Output the [X, Y] coordinate of the center of the cell containing the given text.  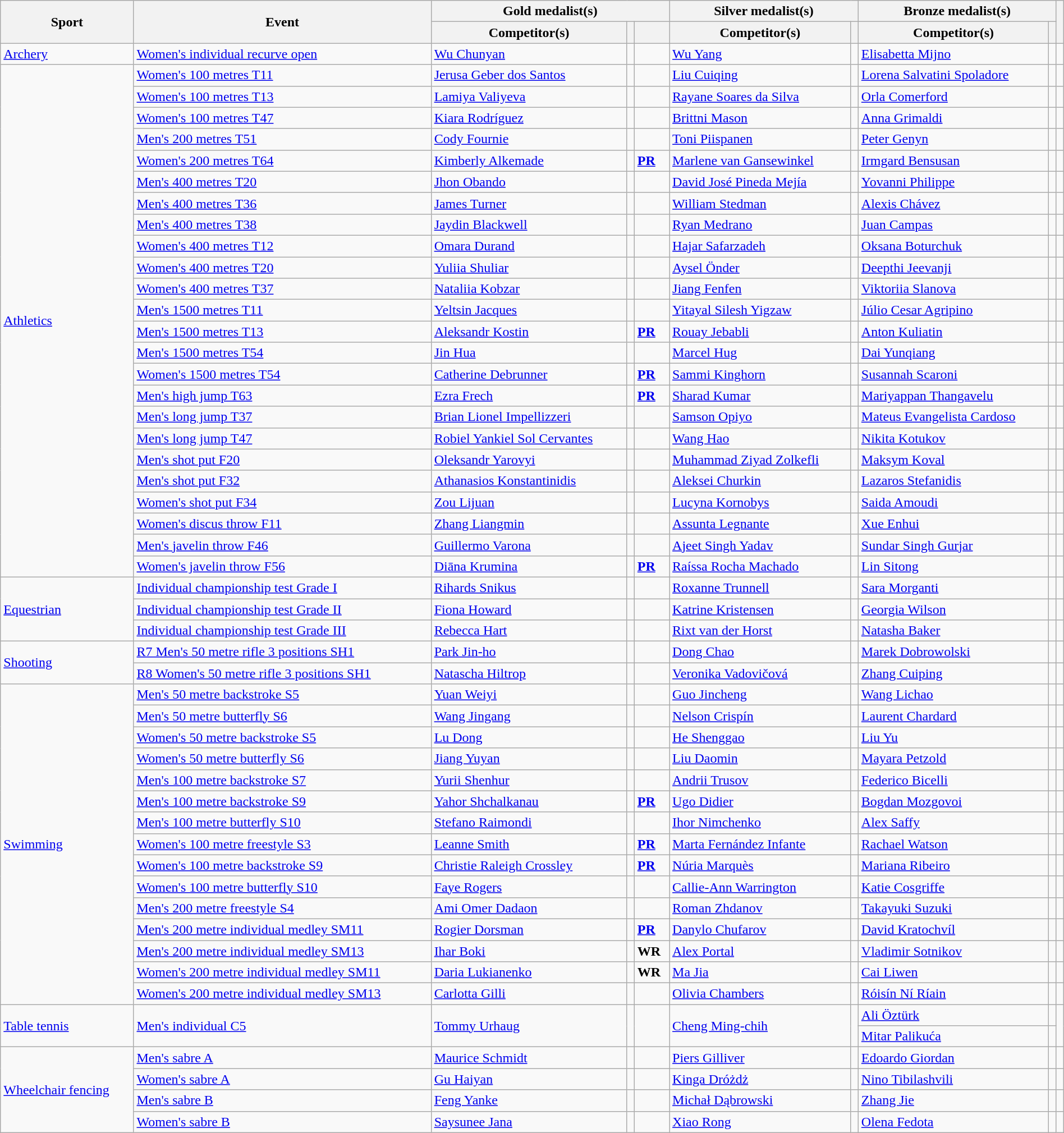
Rixt van der Horst [760, 631]
Women's javelin throw F56 [282, 566]
Alex Portal [760, 951]
Men's javelin throw F46 [282, 545]
Women's 100 metre freestyle S3 [282, 844]
Laurent Chardard [953, 716]
Women's 200 metre individual medley SM11 [282, 973]
Men's 1500 metres T11 [282, 310]
Sharad Kumar [760, 396]
Individual championship test Grade III [282, 631]
Oksana Boturchuk [953, 246]
Roxanne Trunnell [760, 588]
Leanne Smith [529, 844]
Jaydin Blackwell [529, 224]
Federico Bicelli [953, 780]
Catherine Debrunner [529, 374]
Roman Zhdanov [760, 908]
Vladimir Sotnikov [953, 951]
Nikita Kotukov [953, 438]
Wu Yang [760, 54]
Marta Fernández Infante [760, 844]
Table tennis [67, 1026]
Marcel Hug [760, 353]
Samson Opiyo [760, 417]
Rouay Jebabli [760, 332]
Men's 100 metre butterfly S10 [282, 823]
Bronze medalist(s) [957, 11]
Sara Morganti [953, 588]
Ajeet Singh Yadav [760, 545]
Zhang Jie [953, 1100]
Zhang Cuiping [953, 673]
Olivia Chambers [760, 994]
Men's high jump T63 [282, 396]
Gu Haiyan [529, 1079]
Men's 1500 metres T13 [282, 332]
Yovanni Philippe [953, 182]
Athanasios Konstantinidis [529, 481]
Maurice Schmidt [529, 1058]
Ma Jia [760, 973]
Lin Sitong [953, 566]
Mayara Petzold [953, 759]
Rachael Watson [953, 844]
Mateus Evangelista Cardoso [953, 417]
Ezra Frech [529, 396]
Kimberly Alkemade [529, 160]
Dong Chao [760, 652]
Jiang Fenfen [760, 289]
Women's 1500 metres T54 [282, 374]
Yitayal Silesh Yigzaw [760, 310]
Alexis Chávez [953, 203]
Xiao Rong [760, 1122]
Júlio Cesar Agripino [953, 310]
Fiona Howard [529, 609]
Robiel Yankiel Sol Cervantes [529, 438]
R8 Women's 50 metre rifle 3 positions SH1 [282, 673]
Equestrian [67, 609]
Saida Amoudi [953, 502]
Wang Hao [760, 438]
David Kratochvíl [953, 929]
Núria Marquès [760, 865]
Takayuki Suzuki [953, 908]
Lucyna Kornobys [760, 502]
Callie-Ann Warrington [760, 887]
Diāna Krumina [529, 566]
Yahor Shchalkanau [529, 801]
Nelson Crispín [760, 716]
Viktoriia Slanova [953, 289]
Ali Öztürk [953, 1015]
Kiara Rodríguez [529, 118]
Wang Lichao [953, 695]
Faye Rogers [529, 887]
Men's sabre A [282, 1058]
Yuan Weiyi [529, 695]
Ihor Nimchenko [760, 823]
Orla Comerford [953, 97]
Sport [67, 22]
Jerusa Geber dos Santos [529, 75]
Stefano Raimondi [529, 823]
Tommy Urhaug [529, 1026]
Men's 200 metres T51 [282, 139]
Women's individual recurve open [282, 54]
Edoardo Giordan [953, 1058]
He Shenggao [760, 737]
Róisín Ní Ríain [953, 994]
Individual championship test Grade I [282, 588]
Daria Lukianenko [529, 973]
Katrine Kristensen [760, 609]
Women's 200 metres T64 [282, 160]
Toni Piispanen [760, 139]
Marek Dobrowolski [953, 652]
Peter Genyn [953, 139]
Mitar Palikuća [953, 1036]
Feng Yanke [529, 1100]
Men's 400 metres T20 [282, 182]
Lazaros Stefanidis [953, 481]
Women's sabre A [282, 1079]
Lorena Salvatini Spoladore [953, 75]
Men's 50 metre butterfly S6 [282, 716]
Liu Yu [953, 737]
Piers Gilliver [760, 1058]
Ami Omer Dadaon [529, 908]
Natascha Hiltrop [529, 673]
Women's 100 metre backstroke S9 [282, 865]
Yeltsin Jacques [529, 310]
Oleksandr Yarovyi [529, 460]
Liu Cuiqing [760, 75]
Lu Dong [529, 737]
Ryan Medrano [760, 224]
Irmgard Bensusan [953, 160]
Rebecca Hart [529, 631]
Anton Kuliatin [953, 332]
Liu Daomin [760, 759]
Muhammad Ziyad Zolkefli [760, 460]
Men's 50 metre backstroke S5 [282, 695]
Zou Lijuan [529, 502]
Jin Hua [529, 353]
Jiang Yuyan [529, 759]
Men's 1500 metres T54 [282, 353]
Natasha Baker [953, 631]
Rogier Dorsman [529, 929]
Olena Fedota [953, 1122]
Raíssa Rocha Machado [760, 566]
Danylo Chufarov [760, 929]
Men's individual C5 [282, 1026]
Christie Raleigh Crossley [529, 865]
Bogdan Mozgovoi [953, 801]
Swimming [67, 844]
Aleksandr Kostin [529, 332]
Women's discus throw F11 [282, 524]
Omara Durand [529, 246]
Women's 100 metres T11 [282, 75]
Event [282, 22]
Dai Yunqiang [953, 353]
Women's 200 metre individual medley SM13 [282, 994]
Zhang Liangmin [529, 524]
Sammi Kinghorn [760, 374]
Carlotta Gilli [529, 994]
Andrii Trusov [760, 780]
Individual championship test Grade II [282, 609]
Alex Saffy [953, 823]
Men's sabre B [282, 1100]
Cai Liwen [953, 973]
Women's 400 metres T20 [282, 268]
Hajar Safarzadeh [760, 246]
Women's 100 metres T47 [282, 118]
Women's 50 metre backstroke S5 [282, 737]
Women's 400 metres T37 [282, 289]
Georgia Wilson [953, 609]
Guillermo Varona [529, 545]
R7 Men's 50 metre rifle 3 positions SH1 [282, 652]
Sundar Singh Gurjar [953, 545]
Wang Jingang [529, 716]
Men's 400 metres T38 [282, 224]
David José Pineda Mejía [760, 182]
Wheelchair fencing [67, 1090]
Men's 200 metre individual medley SM13 [282, 951]
Rayane Soares da Silva [760, 97]
Elisabetta Mijno [953, 54]
Assunta Legnante [760, 524]
Park Jin-ho [529, 652]
Men's long jump T37 [282, 417]
James Turner [529, 203]
Women's sabre B [282, 1122]
Mariyappan Thangavelu [953, 396]
Women's 50 metre butterfly S6 [282, 759]
Archery [67, 54]
Susannah Scaroni [953, 374]
Men's shot put F32 [282, 481]
Saysunee Jana [529, 1122]
Men's shot put F20 [282, 460]
Athletics [67, 321]
Wu Chunyan [529, 54]
Anna Grimaldi [953, 118]
Ihar Boki [529, 951]
Shooting [67, 663]
Lamiya Valiyeva [529, 97]
Gold medalist(s) [550, 11]
Juan Campas [953, 224]
Women's 100 metres T13 [282, 97]
Women's 400 metres T12 [282, 246]
Kinga Dróżdż [760, 1079]
Cheng Ming-chih [760, 1026]
Women's shot put F34 [282, 502]
Ugo Didier [760, 801]
Men's 100 metre backstroke S9 [282, 801]
Maksym Koval [953, 460]
Mariana Ribeiro [953, 865]
Katie Cosgriffe [953, 887]
Nataliia Kobzar [529, 289]
Women's 100 metre butterfly S10 [282, 887]
Xue Enhui [953, 524]
Michał Dąbrowski [760, 1100]
Silver medalist(s) [764, 11]
Yuliia Shuliar [529, 268]
Men's 200 metre individual medley SM11 [282, 929]
Brittni Mason [760, 118]
Cody Fournie [529, 139]
Guo Jincheng [760, 695]
Brian Lionel Impellizzeri [529, 417]
William Stedman [760, 203]
Nino Tibilashvili [953, 1079]
Veronika Vadovičová [760, 673]
Aleksei Churkin [760, 481]
Marlene van Gansewinkel [760, 160]
Men's 400 metres T36 [282, 203]
Aysel Önder [760, 268]
Men's long jump T47 [282, 438]
Deepthi Jeevanji [953, 268]
Yurii Shenhur [529, 780]
Men's 200 metre freestyle S4 [282, 908]
Men's 100 metre backstroke S7 [282, 780]
Rihards Snikus [529, 588]
Jhon Obando [529, 182]
